Pinpoint the cell where the given text exists, returning its (X, Y) midpoint coordinate. 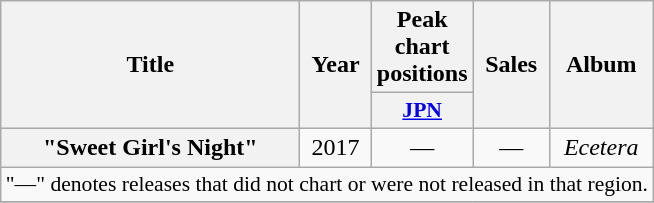
Album (601, 65)
"—" denotes releases that did not chart or were not released in that region. (327, 184)
JPN (422, 111)
"Sweet Girl's Night" (150, 147)
Ecetera (601, 147)
2017 (336, 147)
Sales (511, 65)
Peak chart positions (422, 47)
Title (150, 65)
Year (336, 65)
